Provide the [x, y] coordinate of the cell's center where the given text is located.  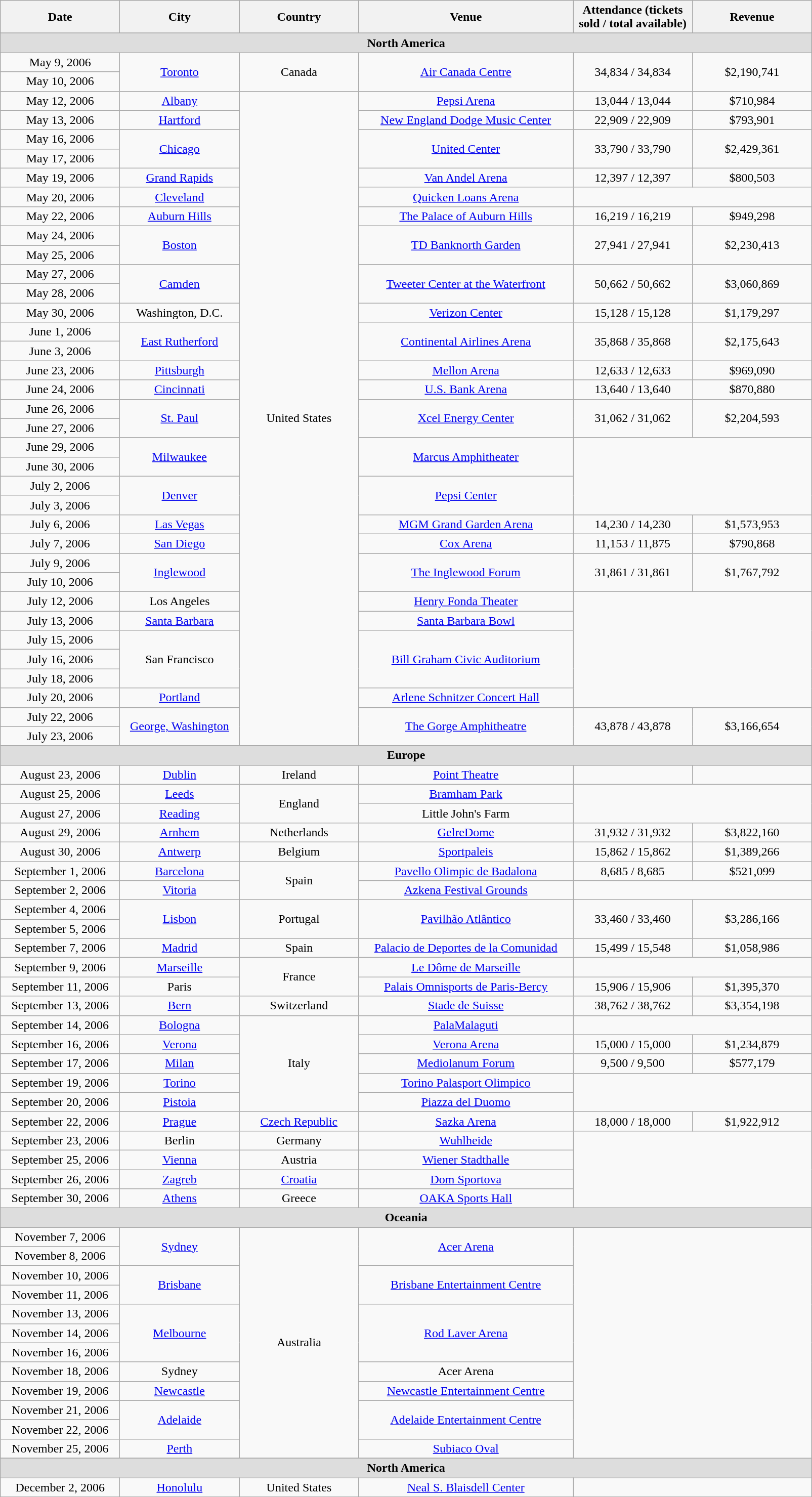
31,932 / 31,932 [632, 832]
November 22, 2006 [60, 1429]
July 16, 2006 [60, 659]
Netherlands [299, 832]
$3,060,869 [752, 284]
November 11, 2006 [60, 1295]
Lisbon [180, 919]
June 27, 2006 [60, 428]
$3,286,166 [752, 919]
Piazza del Duomo [466, 1102]
$790,868 [752, 543]
13,044 / 13,044 [632, 101]
September 5, 2006 [60, 929]
22,909 / 22,909 [632, 120]
Bologna [180, 1025]
November 10, 2006 [60, 1275]
Santa Barbara [180, 621]
Milan [180, 1063]
Paris [180, 987]
$969,090 [752, 370]
35,868 / 35,868 [632, 341]
Portland [180, 698]
$710,984 [752, 101]
July 23, 2006 [60, 736]
$800,503 [752, 178]
July 6, 2006 [60, 524]
November 21, 2006 [60, 1410]
San Francisco [180, 659]
May 27, 2006 [60, 274]
May 10, 2006 [60, 81]
November 19, 2006 [60, 1391]
Palais Omnisports de Paris-Bercy [466, 987]
Barcelona [180, 871]
Berlin [180, 1140]
Australia [299, 1343]
Oceania [406, 1218]
$1,179,297 [752, 313]
$1,234,879 [752, 1044]
Subiaco Oval [466, 1448]
July 2, 2006 [60, 486]
13,640 / 13,640 [632, 390]
$1,395,370 [752, 987]
New England Dodge Music Center [466, 120]
Czech Republic [299, 1121]
Cincinnati [180, 390]
July 22, 2006 [60, 717]
Honolulu [180, 1487]
Grand Rapids [180, 178]
Newcastle [180, 1391]
July 15, 2006 [60, 640]
12,633 / 12,633 [632, 370]
June 1, 2006 [60, 332]
Marcus Amphitheater [466, 457]
Neal S. Blaisdell Center [466, 1487]
Hartford [180, 120]
8,685 / 8,685 [632, 871]
May 16, 2006 [60, 139]
Date [60, 17]
September 11, 2006 [60, 987]
City [180, 17]
Inglewood [180, 573]
31,861 / 31,861 [632, 573]
15,906 / 15,906 [632, 987]
May 28, 2006 [60, 293]
33,790 / 33,790 [632, 149]
Stade de Suisse [466, 1006]
Bill Graham Civic Auditorium [466, 659]
September 19, 2006 [60, 1083]
Antwerp [180, 851]
The Inglewood Forum [466, 573]
Washington, D.C. [180, 313]
Leeds [180, 794]
Toronto [180, 72]
August 30, 2006 [60, 851]
Auburn Hills [180, 216]
November 7, 2006 [60, 1237]
Revenue [752, 17]
Azkena Festival Grounds [466, 890]
June 3, 2006 [60, 351]
Mellon Arena [466, 370]
15,499 / 15,548 [632, 948]
United Center [466, 149]
$2,429,361 [752, 149]
$1,389,266 [752, 851]
July 3, 2006 [60, 505]
Madrid [180, 948]
Germany [299, 1140]
September 4, 2006 [60, 910]
September 2, 2006 [60, 890]
December 2, 2006 [60, 1487]
OAKA Sports Hall [466, 1199]
Vienna [180, 1160]
Cox Arena [466, 543]
Ireland [299, 775]
38,762 / 38,762 [632, 1006]
PalaMalaguti [466, 1025]
England [299, 803]
$949,298 [752, 216]
France [299, 977]
July 13, 2006 [60, 621]
$870,880 [752, 390]
September 23, 2006 [60, 1140]
Palacio de Deportes de la Comunidad [466, 948]
$521,099 [752, 871]
MGM Grand Garden Arena [466, 524]
$577,179 [752, 1063]
$1,573,953 [752, 524]
$2,175,643 [752, 341]
Air Canada Centre [466, 72]
Marseille [180, 967]
The Palace of Auburn Hills [466, 216]
Zagreb [180, 1179]
43,878 / 43,878 [632, 726]
$2,230,413 [752, 245]
September 7, 2006 [60, 948]
August 27, 2006 [60, 813]
Croatia [299, 1179]
Arnhem [180, 832]
Cleveland [180, 197]
September 17, 2006 [60, 1063]
Brisbane Entertainment Centre [466, 1285]
August 25, 2006 [60, 794]
Venue [466, 17]
Verona Arena [466, 1044]
Pepsi Arena [466, 101]
U.S. Bank Arena [466, 390]
September 9, 2006 [60, 967]
Chicago [180, 149]
Wiener Stadthalle [466, 1160]
16,219 / 16,219 [632, 216]
July 10, 2006 [60, 582]
$2,204,593 [752, 418]
Pepsi Center [466, 495]
GelreDome [466, 832]
Arlene Schnitzer Concert Hall [466, 698]
Bramham Park [466, 794]
Torino [180, 1083]
12,397 / 12,397 [632, 178]
$1,058,986 [752, 948]
May 19, 2006 [60, 178]
34,834 / 34,834 [632, 72]
September 20, 2006 [60, 1102]
May 20, 2006 [60, 197]
Canada [299, 72]
$1,922,912 [752, 1121]
May 25, 2006 [60, 254]
$3,822,160 [752, 832]
Switzerland [299, 1006]
The Gorge Amphitheatre [466, 726]
Las Vegas [180, 524]
September 13, 2006 [60, 1006]
Quicken Loans Arena [466, 197]
Bern [180, 1006]
Continental Airlines Arena [466, 341]
May 13, 2006 [60, 120]
Wuhlheide [466, 1140]
Verona [180, 1044]
July 7, 2006 [60, 543]
September 30, 2006 [60, 1199]
Boston [180, 245]
Pavilhão Atlântico [466, 919]
July 9, 2006 [60, 563]
Portugal [299, 919]
Italy [299, 1063]
Attendance (tickets sold / total available) [632, 17]
Rod Laver Arena [466, 1333]
September 26, 2006 [60, 1179]
June 24, 2006 [60, 390]
May 30, 2006 [60, 313]
Athens [180, 1199]
August 29, 2006 [60, 832]
November 8, 2006 [60, 1256]
$1,767,792 [752, 573]
Sazka Arena [466, 1121]
Van Andel Arena [466, 178]
9,500 / 9,500 [632, 1063]
June 29, 2006 [60, 447]
Reading [180, 813]
Point Theatre [466, 775]
Little John's Farm [466, 813]
June 30, 2006 [60, 466]
50,662 / 50,662 [632, 284]
November 25, 2006 [60, 1448]
TD Banknorth Garden [466, 245]
27,941 / 27,941 [632, 245]
Santa Barbara Bowl [466, 621]
Austria [299, 1160]
November 14, 2006 [60, 1333]
August 23, 2006 [60, 775]
Henry Fonda Theater [466, 602]
July 12, 2006 [60, 602]
15,128 / 15,128 [632, 313]
Sportpaleis [466, 851]
Country [299, 17]
Perth [180, 1448]
Europe [406, 755]
July 18, 2006 [60, 678]
Newcastle Entertainment Centre [466, 1391]
November 13, 2006 [60, 1314]
$3,354,198 [752, 1006]
September 16, 2006 [60, 1044]
November 18, 2006 [60, 1372]
31,062 / 31,062 [632, 418]
September 1, 2006 [60, 871]
Greece [299, 1199]
15,000 / 15,000 [632, 1044]
May 24, 2006 [60, 235]
Dom Sportova [466, 1179]
May 17, 2006 [60, 158]
11,153 / 11,875 [632, 543]
Camden [180, 284]
Prague [180, 1121]
September 25, 2006 [60, 1160]
Vitoria [180, 890]
Verizon Center [466, 313]
Mediolanum Forum [466, 1063]
East Rutherford [180, 341]
Adelaide Entertainment Centre [466, 1420]
Torino Palasport Olimpico [466, 1083]
Albany [180, 101]
Le Dôme de Marseille [466, 967]
$3,166,654 [752, 726]
Belgium [299, 851]
Denver [180, 495]
14,230 / 14,230 [632, 524]
Pistoia [180, 1102]
June 26, 2006 [60, 409]
Milwaukee [180, 457]
St. Paul [180, 418]
November 16, 2006 [60, 1352]
Dublin [180, 775]
Brisbane [180, 1285]
Pittsburgh [180, 370]
September 22, 2006 [60, 1121]
George, Washington [180, 726]
May 9, 2006 [60, 62]
Pavello Olimpic de Badalona [466, 871]
18,000 / 18,000 [632, 1121]
May 22, 2006 [60, 216]
33,460 / 33,460 [632, 919]
$2,190,741 [752, 72]
San Diego [180, 543]
15,862 / 15,862 [632, 851]
$793,901 [752, 120]
June 23, 2006 [60, 370]
Xcel Energy Center [466, 418]
May 12, 2006 [60, 101]
July 20, 2006 [60, 698]
Melbourne [180, 1333]
Adelaide [180, 1420]
September 14, 2006 [60, 1025]
Tweeter Center at the Waterfront [466, 284]
Los Angeles [180, 602]
